From the cell containing the given text, extract its center point as [X, Y] coordinate. 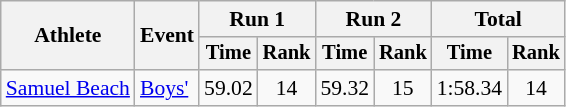
Boys' [167, 88]
Run 1 [257, 19]
Event [167, 36]
59.02 [228, 88]
Samuel Beach [68, 88]
59.32 [344, 88]
Total [498, 19]
1:58.34 [470, 88]
15 [403, 88]
Athlete [68, 36]
Run 2 [373, 19]
